Identify which cell holds the provided text, then report its (x, y) central coordinate. 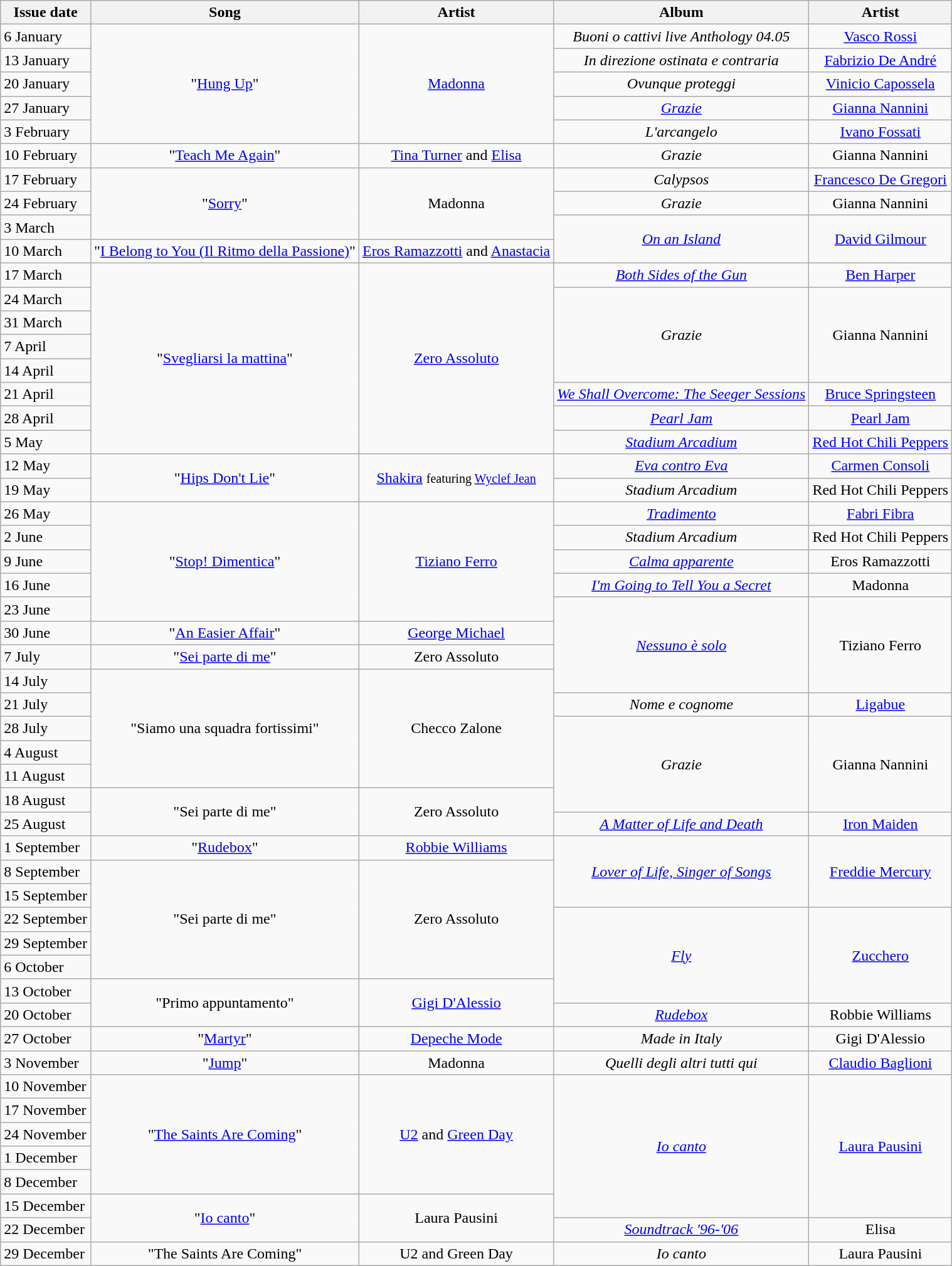
29 September (46, 943)
24 March (46, 299)
27 October (46, 1038)
3 November (46, 1063)
Both Sides of the Gun (681, 275)
27 January (46, 108)
6 January (46, 36)
L'arcangelo (681, 132)
7 July (46, 657)
13 October (46, 991)
Eva contro Eva (681, 466)
Freddie Mercury (881, 872)
10 November (46, 1087)
24 November (46, 1134)
Eros Ramazzotti and Anastacia (456, 251)
24 February (46, 203)
14 July (46, 680)
"Stop! Dimentica" (225, 561)
9 June (46, 561)
Made in Italy (681, 1038)
8 December (46, 1182)
Buoni o cattivi live Anthology 04.05 (681, 36)
George Michael (456, 633)
17 March (46, 275)
15 September (46, 895)
On an Island (681, 239)
Vasco Rossi (881, 36)
15 December (46, 1206)
"Siamo una squadra fortissimi" (225, 728)
Depeche Mode (456, 1038)
"An Easier Affair" (225, 633)
8 September (46, 872)
21 April (46, 394)
10 March (46, 251)
Vinicio Capossela (881, 84)
18 August (46, 800)
26 May (46, 514)
23 June (46, 609)
"Primo appuntamento" (225, 1003)
Francesco De Gregori (881, 179)
"Sorry" (225, 203)
"Io canto" (225, 1218)
22 December (46, 1230)
In direzione ostinata e contraria (681, 60)
"Hips Don't Lie" (225, 478)
Checco Zalone (456, 728)
13 January (46, 60)
3 February (46, 132)
4 August (46, 752)
25 August (46, 824)
Song (225, 13)
Quelli degli altri tutti qui (681, 1063)
Rudebox (681, 1015)
Eros Ramazzotti (881, 561)
17 November (46, 1110)
1 September (46, 848)
Ivano Fossati (881, 132)
Zucchero (881, 955)
2 June (46, 537)
17 February (46, 179)
Lover of Life, Singer of Songs (681, 872)
Soundtrack '96-'06 (681, 1230)
Fabrizio De André (881, 60)
Bruce Springsteen (881, 394)
19 May (46, 490)
1 December (46, 1158)
Shakira featuring Wyclef Jean (456, 478)
Issue date (46, 13)
Fly (681, 955)
"I Belong to You (Il Ritmo della Passione)" (225, 251)
Fabri Fibra (881, 514)
Ben Harper (881, 275)
"Jump" (225, 1063)
Ligabue (881, 705)
Elisa (881, 1230)
We Shall Overcome: The Seeger Sessions (681, 394)
28 April (46, 418)
22 September (46, 919)
14 April (46, 371)
Tradimento (681, 514)
"Hung Up" (225, 84)
20 January (46, 84)
5 May (46, 442)
Nome e cognome (681, 705)
16 June (46, 585)
Carmen Consoli (881, 466)
A Matter of Life and Death (681, 824)
"Rudebox" (225, 848)
20 October (46, 1015)
Album (681, 13)
Tina Turner and Elisa (456, 156)
31 March (46, 323)
7 April (46, 347)
"Martyr" (225, 1038)
"Teach Me Again" (225, 156)
30 June (46, 633)
21 July (46, 705)
Iron Maiden (881, 824)
28 July (46, 729)
12 May (46, 466)
Calypsos (681, 179)
David Gilmour (881, 239)
6 October (46, 967)
Claudio Baglioni (881, 1063)
"Svegliarsi la mattina" (225, 358)
Nessuno è solo (681, 645)
Ovunque proteggi (681, 84)
10 February (46, 156)
Calma apparente (681, 561)
29 December (46, 1253)
11 August (46, 776)
I'm Going to Tell You a Secret (681, 585)
3 March (46, 227)
